From the cell containing the given text, extract its center point as [x, y] coordinate. 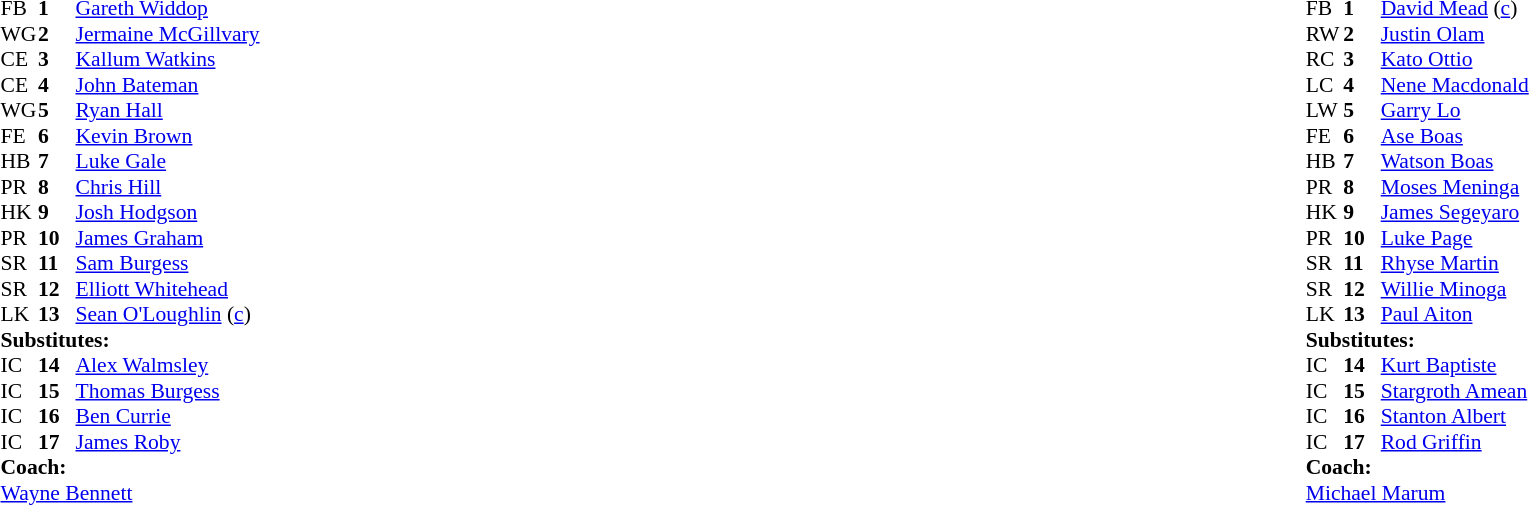
Watson Boas [1455, 161]
Kallum Watkins [168, 59]
Sam Burgess [168, 263]
Alex Walmsley [168, 365]
Kato Ottio [1455, 59]
Thomas Burgess [168, 391]
Stargroth Amean [1455, 391]
Kevin Brown [168, 136]
James Roby [168, 442]
James Segeyaro [1455, 213]
RW [1325, 34]
Ryan Hall [168, 111]
Paul Aiton [1455, 315]
Garry Lo [1455, 111]
James Graham [168, 238]
Ase Boas [1455, 136]
Luke Gale [168, 161]
John Bateman [168, 85]
Justin Olam [1455, 34]
Moses Meninga [1455, 187]
Elliott Whitehead [168, 289]
Luke Page [1455, 238]
Kurt Baptiste [1455, 365]
Josh Hodgson [168, 213]
Sean O'Loughlin (c) [168, 315]
Nene Macdonald [1455, 85]
Stanton Albert [1455, 417]
Willie Minoga [1455, 289]
RC [1325, 59]
LW [1325, 111]
Jermaine McGillvary [168, 34]
Rhyse Martin [1455, 263]
LC [1325, 85]
Chris Hill [168, 187]
Ben Currie [168, 417]
Rod Griffin [1455, 442]
